From the cell containing the given text, extract its center point as (x, y) coordinate. 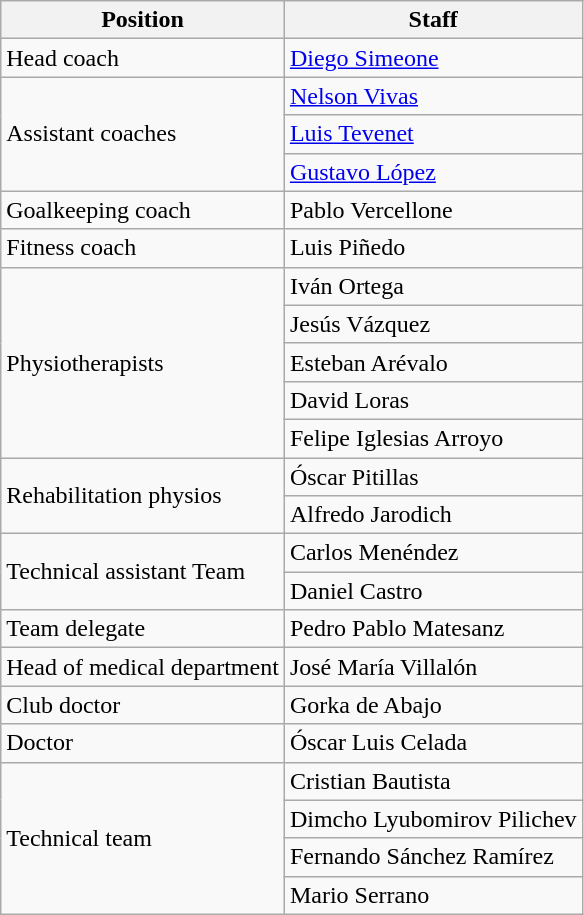
Jesús Vázquez (433, 324)
Pedro Pablo Matesanz (433, 629)
Óscar Luis Celada (433, 743)
Head coach (143, 58)
Rehabilitation physios (143, 496)
Esteban Arévalo (433, 362)
Fernando Sánchez Ramírez (433, 857)
Goalkeeping coach (143, 210)
Technical assistant Team (143, 572)
Staff (433, 20)
Physiotherapists (143, 362)
Position (143, 20)
Carlos Menéndez (433, 553)
Team delegate (143, 629)
Alfredo Jarodich (433, 515)
José María Villalón (433, 667)
Gorka de Abajo (433, 705)
Assistant coaches (143, 134)
Doctor (143, 743)
Nelson Vivas (433, 96)
Luis Tevenet (433, 134)
Luis Piñedo (433, 248)
Felipe Iglesias Arroyo (433, 438)
Head of medical department (143, 667)
Dimcho Lyubomirov Pilichev (433, 819)
Óscar Pitillas (433, 477)
Iván Ortega (433, 286)
Gustavo López (433, 172)
Technical team (143, 838)
Cristian Bautista (433, 781)
Mario Serrano (433, 895)
Club doctor (143, 705)
Daniel Castro (433, 591)
Fitness coach (143, 248)
Pablo Vercellone (433, 210)
David Loras (433, 400)
Diego Simeone (433, 58)
